For the text-containing cell, return its midpoint in [x, y] coordinate format. 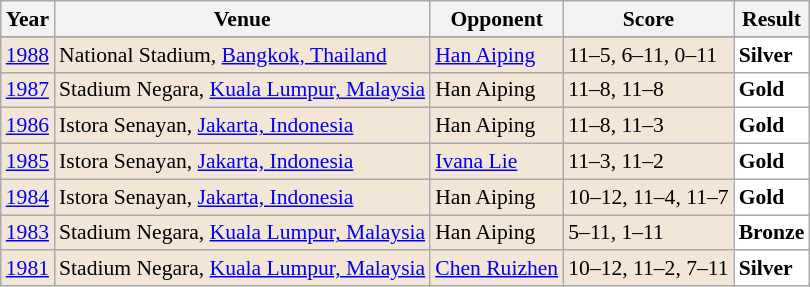
1983 [28, 233]
1987 [28, 90]
1986 [28, 126]
11–8, 11–8 [648, 90]
11–5, 6–11, 0–11 [648, 55]
1984 [28, 197]
Venue [242, 19]
1981 [28, 269]
Ivana Lie [496, 162]
Score [648, 19]
5–11, 1–11 [648, 233]
11–8, 11–3 [648, 126]
11–3, 11–2 [648, 162]
1985 [28, 162]
10–12, 11–2, 7–11 [648, 269]
1988 [28, 55]
Year [28, 19]
10–12, 11–4, 11–7 [648, 197]
Chen Ruizhen [496, 269]
Bronze [772, 233]
Opponent [496, 19]
National Stadium, Bangkok, Thailand [242, 55]
Result [772, 19]
